Search for the cell housing the specified text and yield its [x, y] center coordinate. 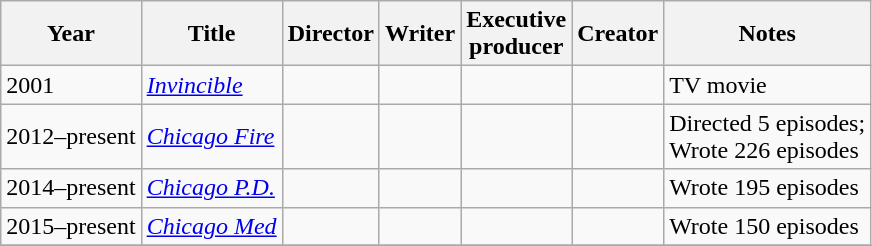
2014–present [71, 188]
Wrote 195 episodes [768, 188]
Chicago P.D. [212, 188]
Year [71, 34]
Wrote 150 episodes [768, 226]
Chicago Med [212, 226]
Creator [618, 34]
Executiveproducer [516, 34]
Writer [420, 34]
Directed 5 episodes;Wrote 226 episodes [768, 136]
2001 [71, 85]
2012–present [71, 136]
Notes [768, 34]
TV movie [768, 85]
Invincible [212, 85]
2015–present [71, 226]
Director [330, 34]
Chicago Fire [212, 136]
Title [212, 34]
